Locate the cell with the specified text and output its [x, y] center coordinate. 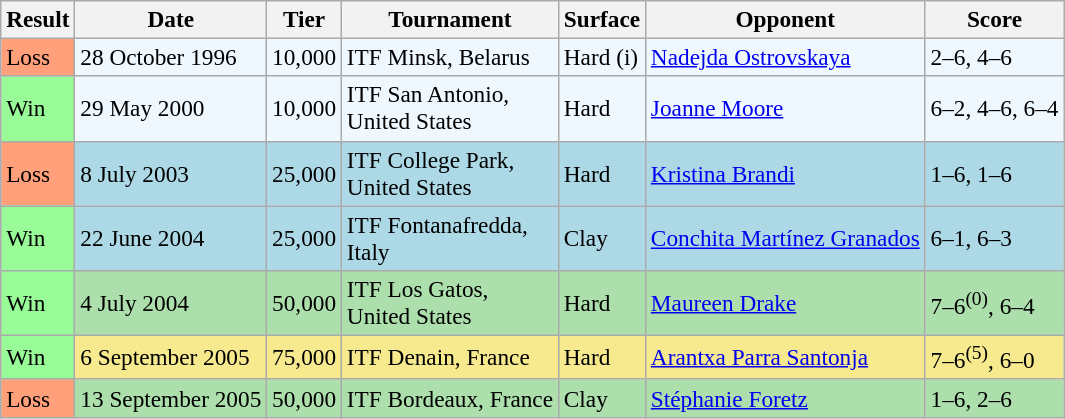
Joanne Moore [785, 108]
Maureen Drake [785, 302]
ITF Bordeaux, France [450, 398]
1–6, 1–6 [994, 174]
Score [994, 19]
Tier [304, 19]
6–2, 4–6, 6–4 [994, 108]
ITF Los Gatos, United States [450, 302]
Arantxa Parra Santonja [785, 357]
29 May 2000 [171, 108]
Hard (i) [602, 57]
7–6(5), 6–0 [994, 357]
4 July 2004 [171, 302]
1–6, 2–6 [994, 398]
Date [171, 19]
Kristina Brandi [785, 174]
ITF Fontanafredda, Italy [450, 238]
7–6(0), 6–4 [994, 302]
6 September 2005 [171, 357]
Stéphanie Foretz [785, 398]
ITF San Antonio, United States [450, 108]
8 July 2003 [171, 174]
Surface [602, 19]
2–6, 4–6 [994, 57]
13 September 2005 [171, 398]
28 October 1996 [171, 57]
ITF Denain, France [450, 357]
6–1, 6–3 [994, 238]
Tournament [450, 19]
Result [38, 19]
Nadejda Ostrovskaya [785, 57]
ITF College Park, United States [450, 174]
75,000 [304, 357]
Opponent [785, 19]
Conchita Martínez Granados [785, 238]
ITF Minsk, Belarus [450, 57]
22 June 2004 [171, 238]
